Scan for the cell matching the given text and deliver its [x, y] coordinate at center. 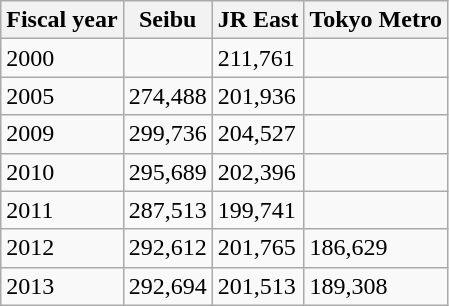
292,694 [168, 286]
2000 [62, 58]
274,488 [168, 96]
Fiscal year [62, 20]
201,936 [258, 96]
Tokyo Metro [376, 20]
199,741 [258, 210]
2013 [62, 286]
211,761 [258, 58]
292,612 [168, 248]
186,629 [376, 248]
189,308 [376, 286]
2011 [62, 210]
204,527 [258, 134]
2012 [62, 248]
201,765 [258, 248]
Seibu [168, 20]
299,736 [168, 134]
295,689 [168, 172]
201,513 [258, 286]
2009 [62, 134]
JR East [258, 20]
2005 [62, 96]
2010 [62, 172]
202,396 [258, 172]
287,513 [168, 210]
